Pinpoint the cell where the given text exists, returning its (x, y) midpoint coordinate. 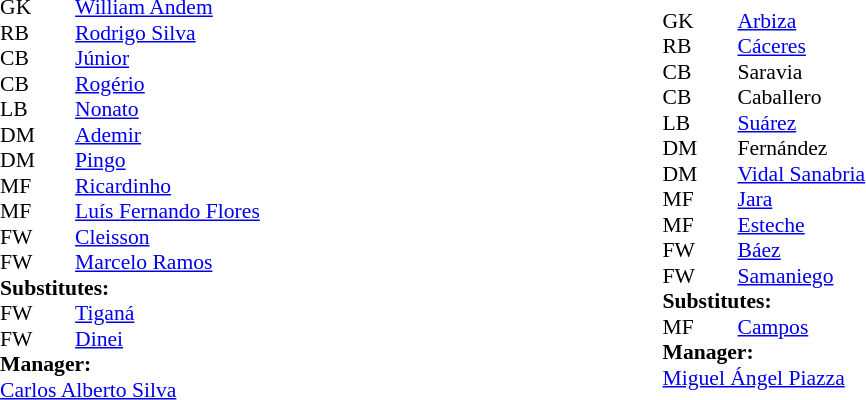
Tiganá (168, 313)
Vidal Sanabria (802, 173)
Marcelo Ramos (168, 263)
Saravia (802, 71)
Júnior (168, 59)
Esteche (802, 224)
Dinei (168, 339)
Rogério (168, 84)
Ricardinho (168, 186)
Cleisson (168, 237)
Fernández (802, 148)
Ademir (168, 135)
Cáceres (802, 46)
Campos (802, 326)
GK (682, 20)
Suárez (802, 122)
Báez (802, 250)
Jara (802, 199)
Luís Fernando Flores (168, 211)
Nonato (168, 109)
Caballero (802, 97)
Miguel Ángel Piazza (764, 377)
Rodrigo Silva (168, 33)
Samaniego (802, 275)
Arbiza (802, 20)
Pingo (168, 161)
